For the text-containing cell, return its midpoint in (x, y) coordinate format. 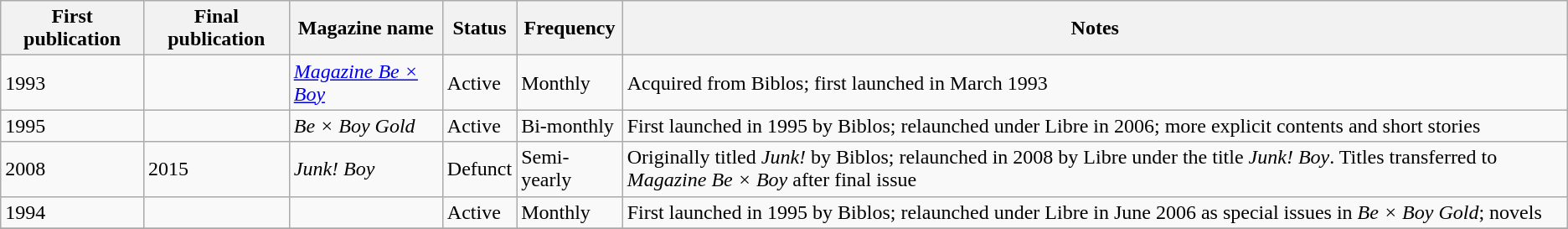
First launched in 1995 by Biblos; relaunched under Libre in 2006; more explicit contents and short stories (1095, 126)
Magazine name (365, 29)
Bi-monthly (570, 126)
1994 (72, 212)
Frequency (570, 29)
2008 (72, 169)
Semi-yearly (570, 169)
Junk! Boy (365, 169)
First launched in 1995 by Biblos; relaunched under Libre in June 2006 as special issues in Be × Boy Gold; novels (1095, 212)
2015 (216, 169)
Status (479, 29)
1995 (72, 126)
Acquired from Biblos; first launched in March 1993 (1095, 82)
First publication (72, 29)
1993 (72, 82)
Be × Boy Gold (365, 126)
Originally titled Junk! by Biblos; relaunched in 2008 by Libre under the title Junk! Boy. Titles transferred to Magazine Be × Boy after final issue (1095, 169)
Final publication (216, 29)
Notes (1095, 29)
Defunct (479, 169)
Magazine Be × Boy (365, 82)
